Search for the cell housing the specified text and yield its [x, y] center coordinate. 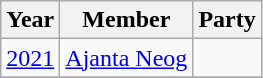
Party [227, 20]
Year [30, 20]
2021 [30, 58]
Member [126, 20]
Ajanta Neog [126, 58]
